Detect which cell encompasses the target text, then output its [x, y] center coordinate. 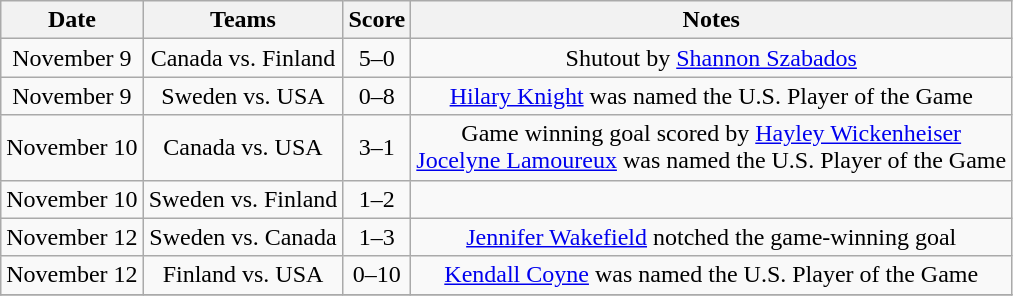
Notes [712, 20]
1–3 [377, 237]
1–2 [377, 199]
Teams [243, 20]
Game winning goal scored by Hayley WickenheiserJocelyne Lamoureux was named the U.S. Player of the Game [712, 148]
Score [377, 20]
0–8 [377, 96]
Kendall Coyne was named the U.S. Player of the Game [712, 275]
Finland vs. USA [243, 275]
Sweden vs. USA [243, 96]
5–0 [377, 58]
0–10 [377, 275]
Jennifer Wakefield notched the game-winning goal [712, 237]
Date [72, 20]
Hilary Knight was named the U.S. Player of the Game [712, 96]
Canada vs. USA [243, 148]
3–1 [377, 148]
Sweden vs. Finland [243, 199]
Canada vs. Finland [243, 58]
Sweden vs. Canada [243, 237]
Shutout by Shannon Szabados [712, 58]
